Provide the [x, y] coordinate of the cell's center where the given text is located.  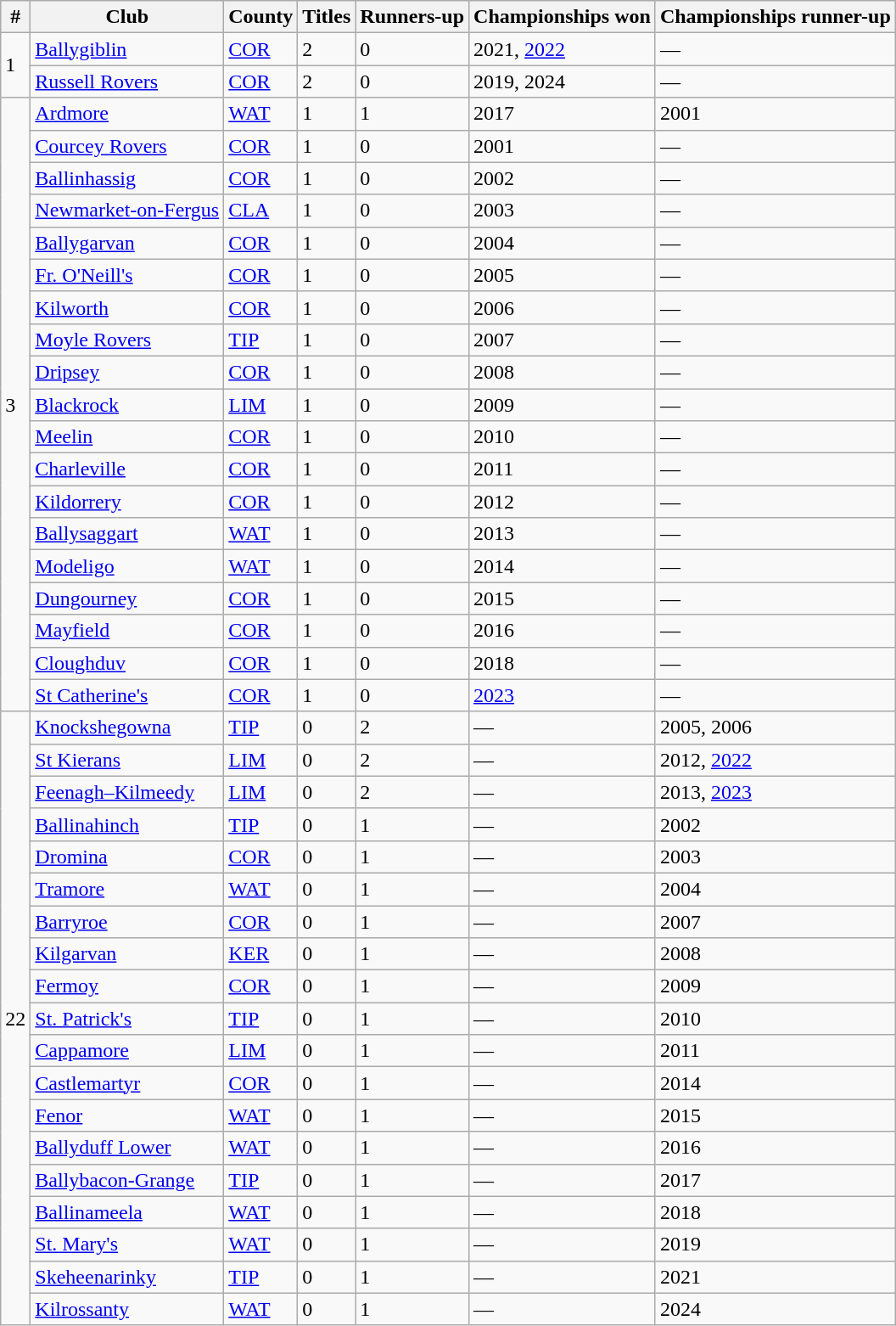
2013 [563, 534]
Fenor [127, 1115]
2023 [563, 695]
Ballysaggart [127, 534]
2024 [776, 1309]
2006 [563, 307]
3 [15, 404]
2013, 2023 [776, 792]
Castlemartyr [127, 1083]
KER [261, 954]
St. Mary's [127, 1245]
Kilworth [127, 307]
2012, 2022 [776, 760]
Moyle Rovers [127, 340]
Barryroe [127, 921]
2021 [776, 1277]
Blackrock [127, 405]
Titles [327, 17]
St Kierans [127, 760]
2019, 2024 [563, 81]
Knockshegowna [127, 728]
2021, 2022 [563, 49]
Russell Rovers [127, 81]
Skeheenarinky [127, 1277]
Ardmore [127, 114]
Ballygarvan [127, 243]
Dripsey [127, 372]
Charleville [127, 469]
Cloughduv [127, 663]
Championships runner-up [776, 17]
Courcey Rovers [127, 146]
Mayfield [127, 631]
Fermoy [127, 986]
Fr. O'Neill's [127, 275]
22 [15, 1019]
Championships won [563, 17]
Ballinahinch [127, 824]
2005 [563, 275]
Newmarket-on-Fergus [127, 211]
Ballybacon-Grange [127, 1180]
CLA [261, 211]
Dromina [127, 857]
# [15, 17]
St Catherine's [127, 695]
Meelin [127, 437]
2005, 2006 [776, 728]
2019 [776, 1245]
2012 [563, 502]
Runners-up [412, 17]
Ballygiblin [127, 49]
Tramore [127, 889]
Kildorrery [127, 502]
Ballinameela [127, 1212]
Kilrossanty [127, 1309]
Club [127, 17]
Kilgarvan [127, 954]
County [261, 17]
Ballinhassig [127, 178]
St. Patrick's [127, 1019]
Feenagh–Kilmeedy [127, 792]
Cappamore [127, 1051]
Dungourney [127, 598]
Ballyduff Lower [127, 1148]
Modeligo [127, 566]
